Capture the cell that displays the provided text and extract its (X, Y) central coordinate. 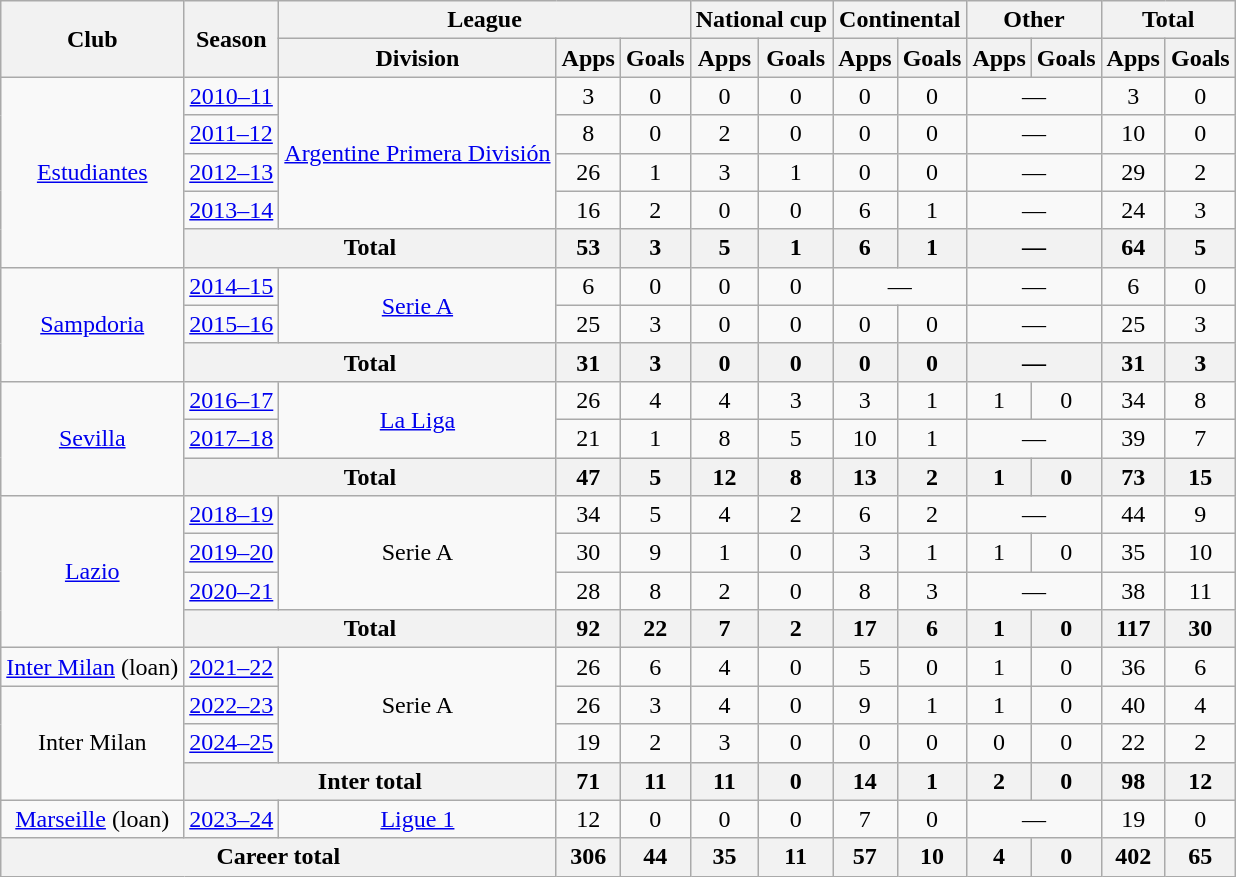
Inter total (370, 781)
17 (865, 629)
98 (1133, 781)
Lazio (92, 572)
21 (588, 438)
2014–15 (232, 286)
2013–14 (232, 210)
Argentine Primera División (418, 153)
2019–20 (232, 553)
29 (1133, 172)
36 (1133, 667)
National cup (761, 20)
2023–24 (232, 819)
71 (588, 781)
28 (588, 591)
2012–13 (232, 172)
Career total (278, 857)
14 (865, 781)
64 (1133, 248)
Club (92, 39)
2021–22 (232, 667)
13 (865, 477)
2018–19 (232, 515)
117 (1133, 629)
2022–23 (232, 705)
La Liga (418, 419)
Sampdoria (92, 324)
Estudiantes (92, 172)
Division (418, 58)
53 (588, 248)
2020–21 (232, 591)
92 (588, 629)
57 (865, 857)
15 (1200, 477)
Other (1034, 20)
2010–11 (232, 96)
2011–12 (232, 134)
40 (1133, 705)
Marseille (loan) (92, 819)
Continental (900, 20)
Ligue 1 (418, 819)
Inter Milan (92, 743)
2015–16 (232, 324)
Inter Milan (loan) (92, 667)
2016–17 (232, 400)
306 (588, 857)
2024–25 (232, 743)
38 (1133, 591)
65 (1200, 857)
Sevilla (92, 438)
League (484, 20)
16 (588, 210)
Season (232, 39)
73 (1133, 477)
39 (1133, 438)
402 (1133, 857)
47 (588, 477)
2017–18 (232, 438)
24 (1133, 210)
